Return [x, y] of the center of cell containing provided text 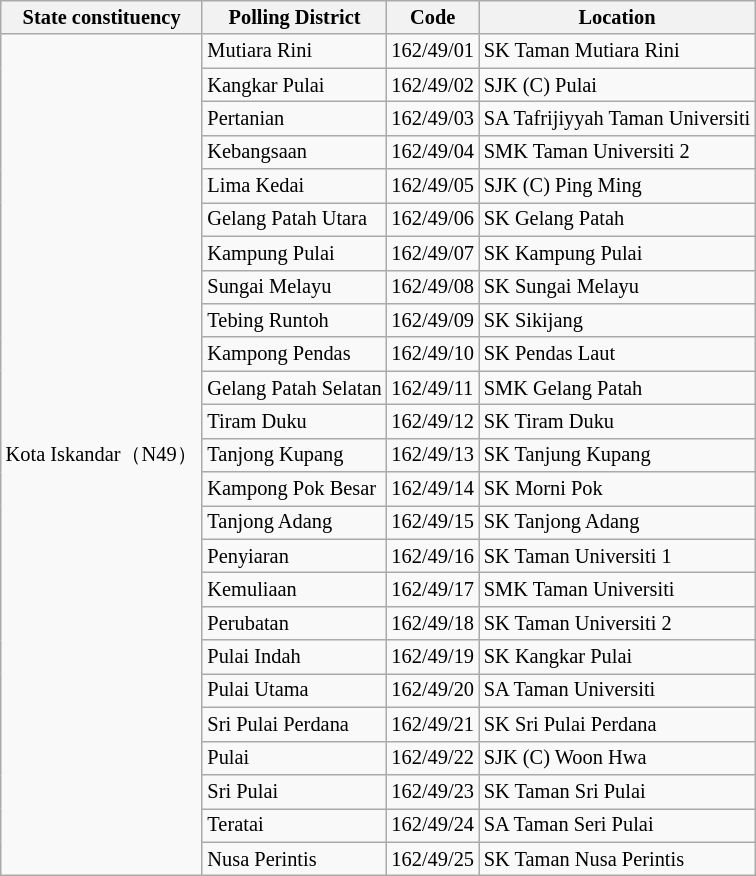
Tebing Runtoh [294, 320]
Penyiaran [294, 556]
162/49/11 [433, 388]
Kemuliaan [294, 589]
Sri Pulai Perdana [294, 724]
162/49/13 [433, 455]
SK Taman Mutiara Rini [617, 51]
162/49/17 [433, 589]
SK Taman Nusa Perintis [617, 859]
Nusa Perintis [294, 859]
SK Pendas Laut [617, 354]
Mutiara Rini [294, 51]
162/49/09 [433, 320]
162/49/24 [433, 825]
SA Taman Seri Pulai [617, 825]
162/49/19 [433, 657]
SK Morni Pok [617, 489]
SMK Taman Universiti 2 [617, 152]
162/49/12 [433, 421]
SJK (C) Pulai [617, 85]
162/49/10 [433, 354]
Pertanian [294, 118]
SJK (C) Ping Ming [617, 186]
162/49/07 [433, 253]
162/49/15 [433, 522]
162/49/02 [433, 85]
Kebangsaan [294, 152]
162/49/22 [433, 758]
Polling District [294, 17]
Sri Pulai [294, 791]
Lima Kedai [294, 186]
Kota Iskandar（N49） [102, 454]
SK Tanjung Kupang [617, 455]
Kangkar Pulai [294, 85]
162/49/01 [433, 51]
SJK (C) Woon Hwa [617, 758]
Pulai Utama [294, 690]
162/49/21 [433, 724]
Pulai Indah [294, 657]
Gelang Patah Selatan [294, 388]
162/49/25 [433, 859]
Kampong Pok Besar [294, 489]
Kampung Pulai [294, 253]
Code [433, 17]
Tanjong Kupang [294, 455]
162/49/04 [433, 152]
SMK Gelang Patah [617, 388]
Kampong Pendas [294, 354]
SA Tafrijiyyah Taman Universiti [617, 118]
SK Tiram Duku [617, 421]
Pulai [294, 758]
SK Sri Pulai Perdana [617, 724]
162/49/23 [433, 791]
Perubatan [294, 623]
SK Tanjong Adang [617, 522]
SK Sungai Melayu [617, 287]
162/49/08 [433, 287]
SA Taman Universiti [617, 690]
SMK Taman Universiti [617, 589]
Teratai [294, 825]
162/49/03 [433, 118]
SK Taman Universiti 2 [617, 623]
162/49/18 [433, 623]
SK Kangkar Pulai [617, 657]
162/49/14 [433, 489]
Gelang Patah Utara [294, 219]
SK Taman Universiti 1 [617, 556]
State constituency [102, 17]
162/49/06 [433, 219]
162/49/05 [433, 186]
SK Taman Sri Pulai [617, 791]
Location [617, 17]
Tanjong Adang [294, 522]
SK Kampung Pulai [617, 253]
SK Gelang Patah [617, 219]
Sungai Melayu [294, 287]
162/49/16 [433, 556]
162/49/20 [433, 690]
SK Sikijang [617, 320]
Tiram Duku [294, 421]
